Return (X, Y) of the center of cell containing provided text 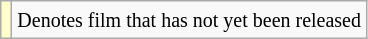
Denotes film that has not yet been released (190, 20)
